Output the [x, y] coordinate of the center of the cell containing the given text.  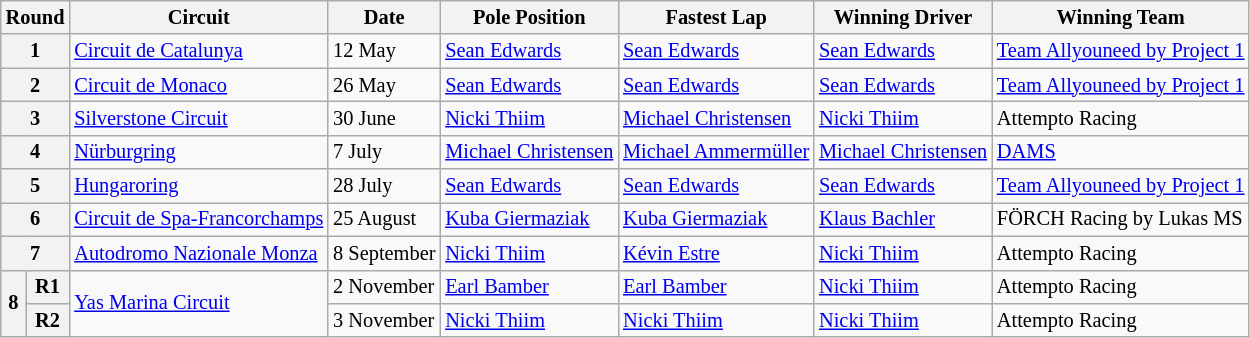
8 September [384, 253]
3 November [384, 320]
Michael Ammermüller [716, 152]
1 [36, 51]
Hungaroring [198, 186]
6 [36, 219]
2 November [384, 287]
Nürburgring [198, 152]
Winning Team [1120, 17]
7 July [384, 152]
Date [384, 17]
26 May [384, 85]
DAMS [1120, 152]
Yas Marina Circuit [198, 304]
FÖRCH Racing by Lukas MS [1120, 219]
Round [36, 17]
R1 [48, 287]
Fastest Lap [716, 17]
8 [14, 304]
Circuit de Catalunya [198, 51]
Kévin Estre [716, 253]
Circuit de Monaco [198, 85]
Circuit de Spa-Francorchamps [198, 219]
Autodromo Nazionale Monza [198, 253]
25 August [384, 219]
4 [36, 152]
28 July [384, 186]
Pole Position [529, 17]
Silverstone Circuit [198, 118]
7 [36, 253]
Klaus Bachler [903, 219]
30 June [384, 118]
3 [36, 118]
R2 [48, 320]
Circuit [198, 17]
12 May [384, 51]
2 [36, 85]
Winning Driver [903, 17]
5 [36, 186]
